Provide the (X, Y) coordinate of the cell's center where the given text is located.  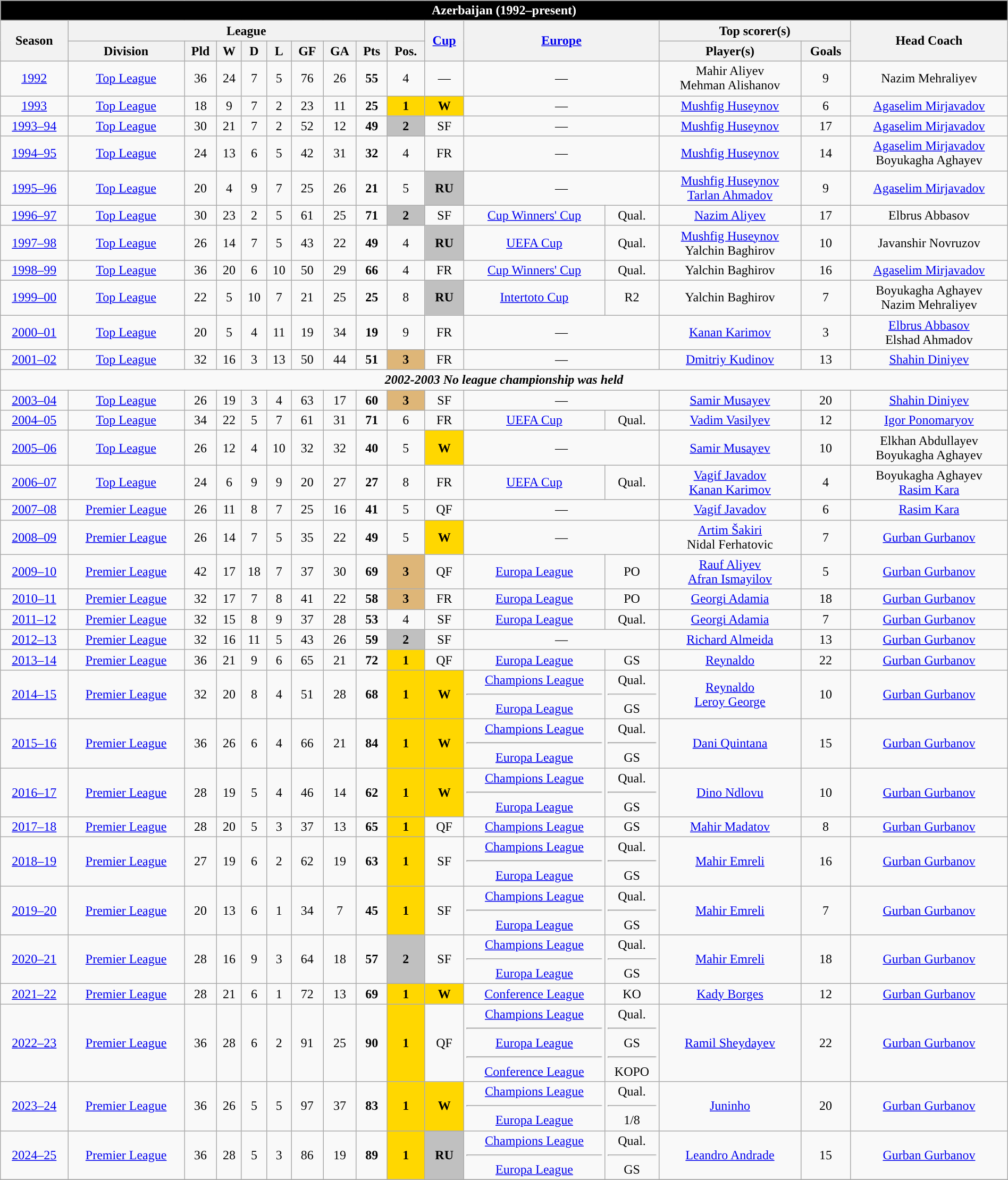
2012–13 (34, 639)
Intertoto Cup (534, 298)
GF (307, 51)
91 (307, 1043)
Elkhan Abdullayev Boyukagha Aghayev (929, 448)
Boyukagha Aghayev Nazim Mehraliyev (929, 298)
Mahir Madatov (730, 827)
Javanshir Novruzov (929, 242)
Juninho (730, 1106)
Top scorer(s) (755, 31)
89 (372, 1155)
1996–97 (34, 215)
2018–19 (34, 862)
1997–98 (34, 242)
2009–10 (34, 572)
Artim Šakiri Nidal Ferhatovic (730, 537)
44 (340, 360)
KO (632, 994)
1998–99 (34, 270)
Qual. 1/8 (632, 1106)
1995–96 (34, 188)
Boyukagha Aghayev Rasim Kara (929, 483)
59 (372, 639)
Elbrus Abbasov Elshad Ahmadov (929, 332)
Mushfig Huseynov Tarlan Ahmadov (730, 188)
2013–14 (34, 660)
Reynaldo (730, 660)
Europe (561, 41)
Mushfig Huseynov Yalchin Baghirov (730, 242)
1993–94 (34, 126)
Ramil Sheydayev (730, 1043)
58 (372, 599)
2021–22 (34, 994)
Dani Quintana (730, 743)
Mahir Aliyev Mehman Alishanov (730, 79)
2014–15 (34, 694)
2017–18 (34, 827)
45 (372, 911)
2019–20 (34, 911)
Kady Borges (730, 994)
Qual. GSKOPO (632, 1043)
Agaselim Mirjavadov Boyukagha Aghayev (929, 153)
2008–09 (34, 537)
Pos. (406, 51)
Igor Ponomaryov (929, 420)
League (247, 31)
1994–95 (34, 153)
Elbrus Abbasov (929, 215)
Goals (825, 51)
Pld (200, 51)
2023–24 (34, 1106)
2005–06 (34, 448)
2004–05 (34, 420)
Rauf Aliyev Afran Ismayilov (730, 572)
90 (372, 1043)
2015–16 (34, 743)
Vagif Javadov Kanan Karimov (730, 483)
2002-2003 No league championship was held (504, 380)
Azerbaijan (1992–present) (504, 11)
2016–17 (34, 792)
Vagif Javadov (730, 510)
1999–00 (34, 298)
Rasim Kara (929, 510)
Dmitriy Kudinov (730, 360)
Conference League (534, 994)
2022–23 (34, 1043)
Player(s) (730, 51)
53 (372, 619)
Champions League Europa League Conference League (534, 1043)
83 (372, 1106)
Pts (372, 51)
1993 (34, 106)
2003–04 (34, 400)
Nazim Mehraliyev (929, 79)
Leandro Andrade (730, 1155)
2024–25 (34, 1155)
2000–01 (34, 332)
35 (307, 537)
2006–07 (34, 483)
2007–08 (34, 510)
60 (372, 400)
86 (307, 1155)
2011–12 (34, 619)
2020–21 (34, 959)
Dino Ndlovu (730, 792)
Division (127, 51)
Head Coach (929, 41)
Champions League (534, 827)
Season (34, 41)
68 (372, 694)
46 (307, 792)
2010–11 (34, 599)
Reynaldo Leroy George (730, 694)
L (279, 51)
1992 (34, 79)
R2 (632, 298)
Cup (444, 41)
2001–02 (34, 360)
GA (340, 51)
64 (307, 959)
57 (372, 959)
Kanan Karimov (730, 332)
97 (307, 1106)
40 (372, 448)
29 (340, 270)
D (254, 51)
55 (372, 79)
84 (372, 743)
76 (307, 79)
Richard Almeida (730, 639)
52 (307, 126)
Vadim Vasilyev (730, 420)
Nazim Aliyev (730, 215)
